Search for the cell housing the specified text and yield its [x, y] center coordinate. 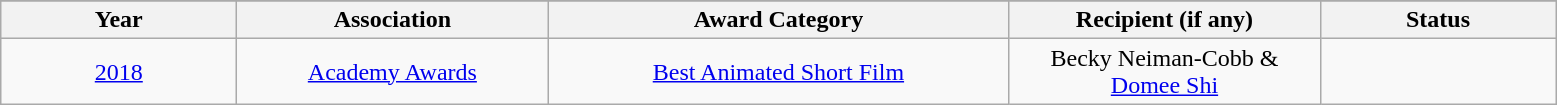
Award Category [778, 20]
2018 [119, 72]
Recipient (if any) [1164, 20]
Becky Neiman-Cobb & Domee Shi [1164, 72]
Association [392, 20]
Best Animated Short Film [778, 72]
Academy Awards [392, 72]
Year [119, 20]
Status [1438, 20]
